Determine the (X, Y) coordinate at the center of the cell enclosing the given text.  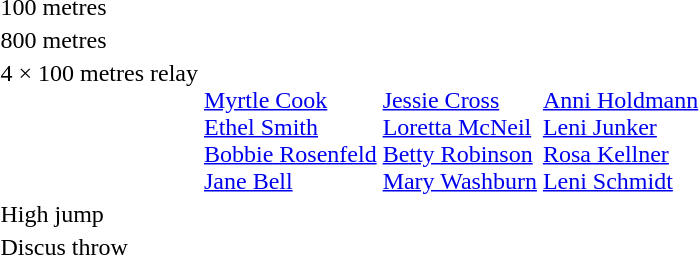
Jessie CrossLoretta McNeilBetty RobinsonMary Washburn (460, 127)
Myrtle CookEthel SmithBobbie RosenfeldJane Bell (290, 127)
Anni HoldmannLeni JunkerRosa KellnerLeni Schmidt (620, 127)
